Scan for the cell matching the given text and deliver its [x, y] coordinate at center. 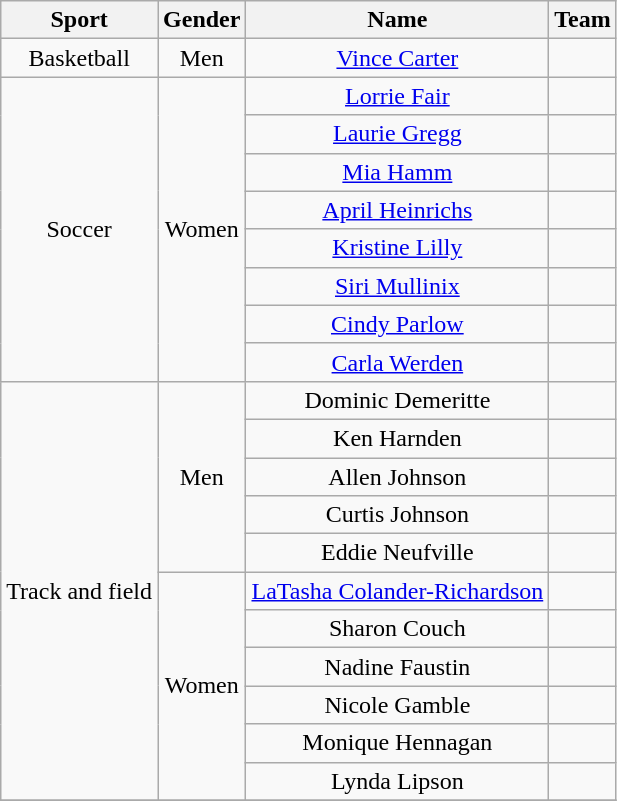
Mia Hamm [398, 172]
April Heinrichs [398, 210]
Ken Harnden [398, 438]
Dominic Demeritte [398, 400]
Sport [80, 20]
Curtis Johnson [398, 515]
Lorrie Fair [398, 96]
Sharon Couch [398, 629]
Carla Werden [398, 362]
Team [583, 20]
Basketball [80, 58]
Eddie Neufville [398, 553]
Siri Mullinix [398, 286]
Lynda Lipson [398, 781]
Vince Carter [398, 58]
Track and field [80, 590]
Kristine Lilly [398, 248]
Allen Johnson [398, 477]
Gender [202, 20]
Name [398, 20]
Nicole Gamble [398, 705]
Monique Hennagan [398, 743]
LaTasha Colander-Richardson [398, 591]
Soccer [80, 229]
Cindy Parlow [398, 324]
Laurie Gregg [398, 134]
Nadine Faustin [398, 667]
